Output the (X, Y) coordinate of the center of the cell containing the given text.  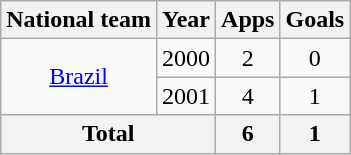
Goals (315, 20)
2000 (186, 58)
2001 (186, 96)
Year (186, 20)
2 (248, 58)
Total (108, 134)
National team (79, 20)
Apps (248, 20)
Brazil (79, 77)
6 (248, 134)
0 (315, 58)
4 (248, 96)
